Output the (x, y) coordinate of the center of the cell containing the given text.  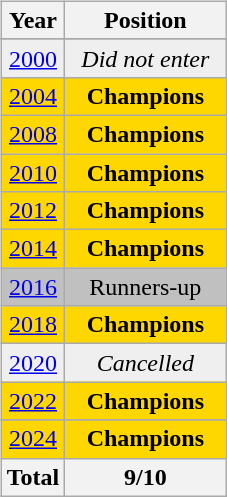
2000 (33, 58)
Runners-up (146, 287)
2018 (33, 325)
2008 (33, 134)
Did not enter (146, 58)
2004 (33, 96)
Position (146, 20)
2012 (33, 211)
2016 (33, 287)
2014 (33, 249)
2020 (33, 363)
Year (33, 20)
2024 (33, 439)
Total (33, 477)
Cancelled (146, 363)
9/10 (146, 477)
2010 (33, 173)
2022 (33, 401)
